Capture the cell that displays the provided text and extract its (x, y) central coordinate. 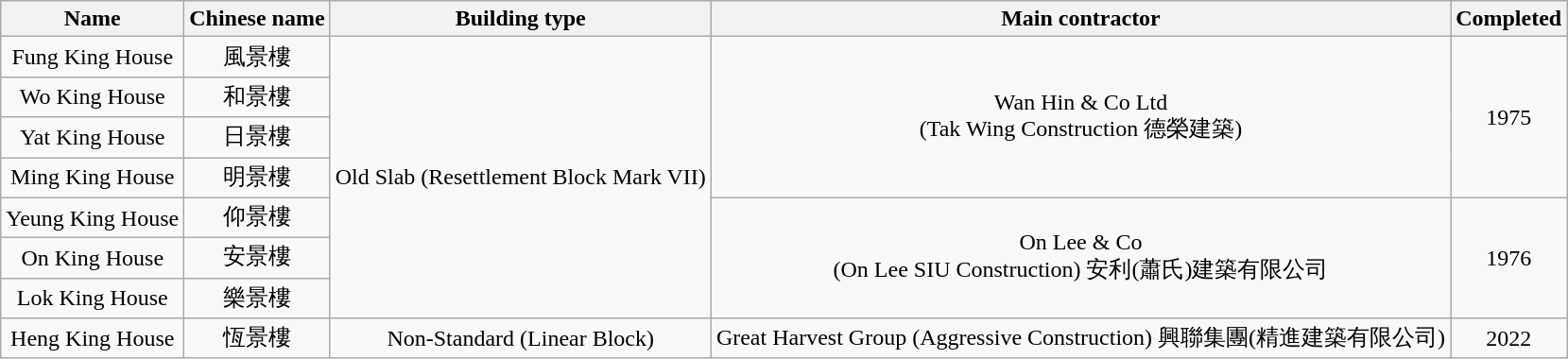
On Lee & Co(On Lee SIU Construction) 安利(蕭氏)建築有限公司 (1080, 258)
Non-Standard (Linear Block) (520, 338)
風景樓 (257, 57)
Fung King House (93, 57)
On King House (93, 259)
Wan Hin & Co Ltd(Tak Wing Construction 德榮建築) (1080, 117)
日景樓 (257, 138)
Great Harvest Group (Aggressive Construction) 興聯集團(精進建築有限公司) (1080, 338)
Lok King House (93, 299)
Main contractor (1080, 19)
Ming King House (93, 178)
Yeung King House (93, 217)
1976 (1508, 258)
安景樓 (257, 259)
Heng King House (93, 338)
Wo King House (93, 96)
2022 (1508, 338)
Yat King House (93, 138)
Name (93, 19)
樂景樓 (257, 299)
Building type (520, 19)
明景樓 (257, 178)
恆景樓 (257, 338)
Chinese name (257, 19)
Old Slab (Resettlement Block Mark VII) (520, 178)
Completed (1508, 19)
仰景樓 (257, 217)
1975 (1508, 117)
和景樓 (257, 96)
